Pinpoint the cell where the given text exists, returning its (x, y) midpoint coordinate. 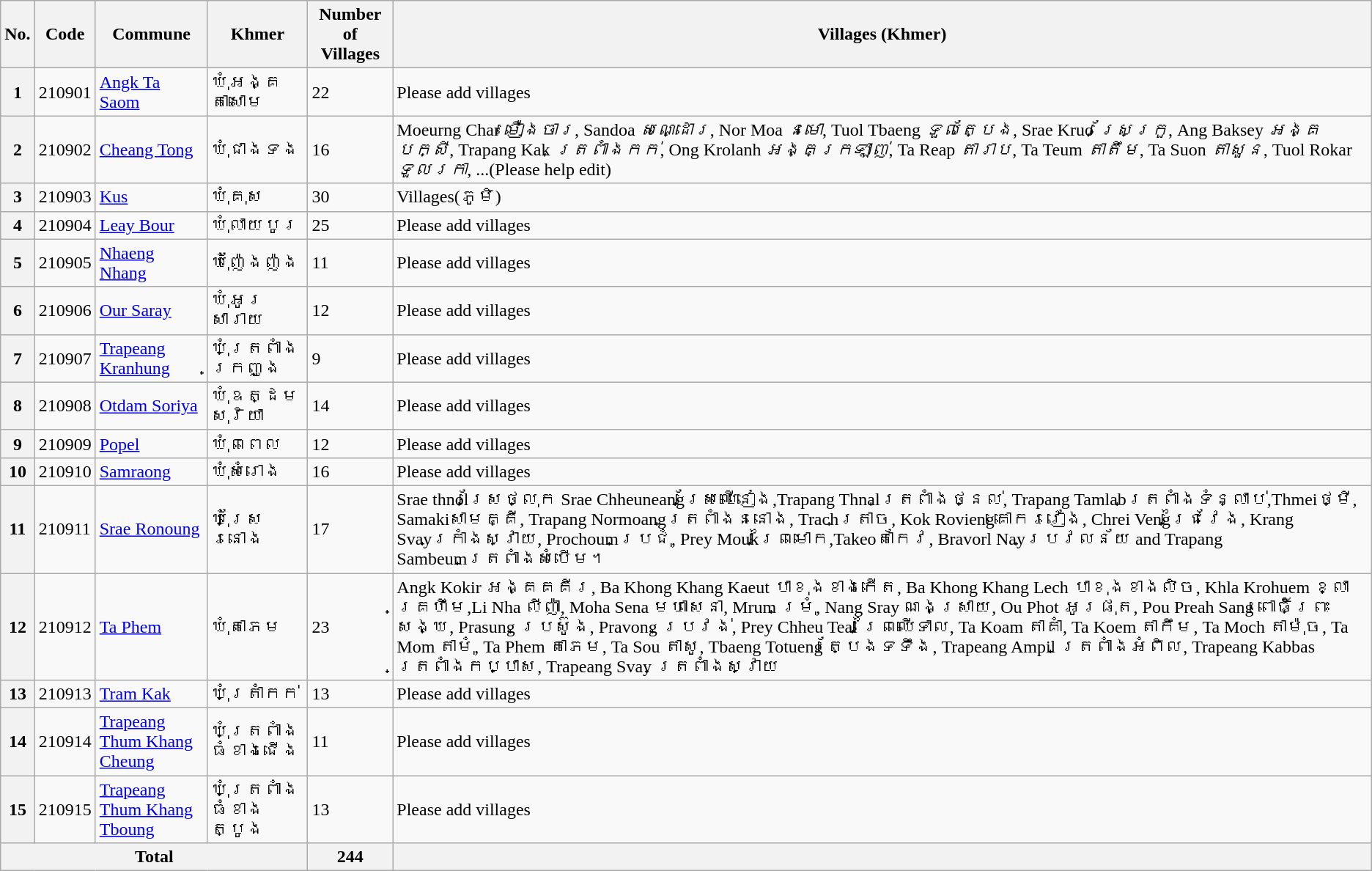
Villages(ភូមិ) (882, 197)
ឃុំត្រាំកក់ (258, 694)
ឃុំជាងទង (258, 150)
210910 (64, 471)
10 (18, 471)
Leay Bour (151, 225)
210905 (64, 262)
25 (350, 225)
Trapeang Thum Khang Cheung (151, 742)
1 (18, 92)
210911 (64, 529)
210907 (64, 358)
Number of Villages (350, 34)
7 (18, 358)
ឃុំអូរសារាយ (258, 311)
Our Saray (151, 311)
Total (154, 857)
5 (18, 262)
8 (18, 406)
210904 (64, 225)
210909 (64, 444)
Trapeang Thum Khang Tboung (151, 809)
ឃុំលាយបូរ (258, 225)
244 (350, 857)
210912 (64, 627)
210901 (64, 92)
22 (350, 92)
ឃុំត្រពាំងក្រញូង (258, 358)
Ta Phem (151, 627)
210906 (64, 311)
ឃុំត្រពាំងធំខាងត្បូង (258, 809)
Khmer (258, 34)
ឃុំអង្គតាសោម (258, 92)
ឃុំឧត្ដមសុរិយា (258, 406)
ឃុំស្រែរនោង (258, 529)
Samraong (151, 471)
Nhaeng Nhang (151, 262)
23 (350, 627)
ឃុំញ៉ែងញ៉ង (258, 262)
2 (18, 150)
Angk Ta Saom (151, 92)
6 (18, 311)
Kus (151, 197)
30 (350, 197)
ឃុំតាភេម (258, 627)
ឃុំគុស (258, 197)
15 (18, 809)
Srae Ronoung (151, 529)
3 (18, 197)
Popel (151, 444)
Tram Kak (151, 694)
Villages (Khmer) (882, 34)
Commune (151, 34)
210915 (64, 809)
Code (64, 34)
210903 (64, 197)
No. (18, 34)
ឃុំត្រពាំងធំខាងជើង (258, 742)
210913 (64, 694)
Trapeang Kranhung (151, 358)
4 (18, 225)
ឃុំពពេល (258, 444)
Cheang Tong (151, 150)
210902 (64, 150)
17 (350, 529)
210914 (64, 742)
Otdam Soriya (151, 406)
210908 (64, 406)
ឃុំសំរោង (258, 471)
